Capture the cell that displays the provided text and extract its [x, y] central coordinate. 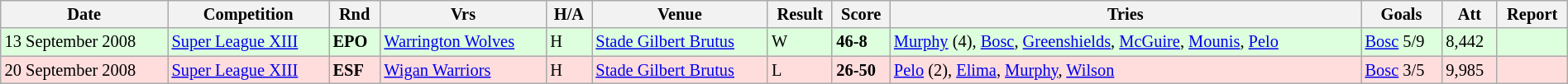
Bosc 5/9 [1402, 42]
EPO [355, 42]
L [800, 70]
W [800, 42]
9,985 [1470, 70]
Pelo (2), Elima, Murphy, Wilson [1126, 70]
Bosc 3/5 [1402, 70]
20 September 2008 [84, 70]
8,442 [1470, 42]
Murphy (4), Bosc, Greenshields, McGuire, Mounis, Pelo [1126, 42]
Result [800, 14]
H/A [569, 14]
Score [861, 14]
Competition [248, 14]
Goals [1402, 14]
Venue [680, 14]
Date [84, 14]
Warrington Wolves [463, 42]
Tries [1126, 14]
Wigan Warriors [463, 70]
Att [1470, 14]
Vrs [463, 14]
46-8 [861, 42]
Rnd [355, 14]
26-50 [861, 70]
13 September 2008 [84, 42]
Report [1532, 14]
ESF [355, 70]
